Pinpoint the cell where the given text exists, returning its (x, y) midpoint coordinate. 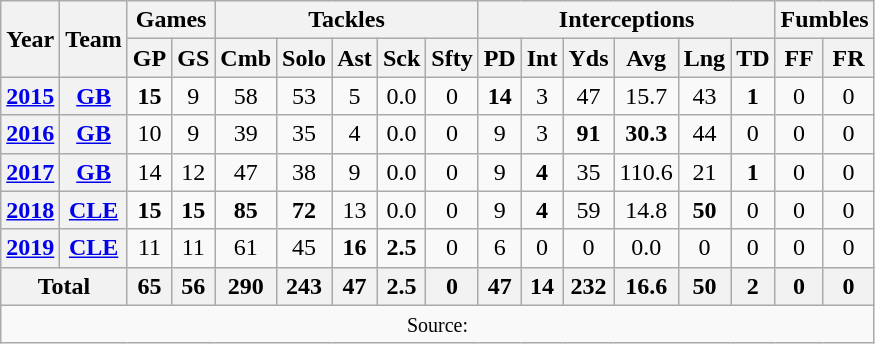
Sck (401, 58)
6 (500, 248)
21 (704, 172)
Fumbles (824, 20)
Avg (646, 58)
56 (194, 286)
232 (588, 286)
58 (246, 96)
Year (30, 39)
Int (542, 58)
Games (170, 20)
43 (704, 96)
Solo (304, 58)
2019 (30, 248)
GS (194, 58)
61 (246, 248)
Sfty (452, 58)
2017 (30, 172)
12 (194, 172)
PD (500, 58)
290 (246, 286)
Team (94, 39)
Interceptions (626, 20)
30.3 (646, 134)
5 (355, 96)
10 (149, 134)
GP (149, 58)
14.8 (646, 210)
2015 (30, 96)
243 (304, 286)
110.6 (646, 172)
85 (246, 210)
2016 (30, 134)
44 (704, 134)
Ast (355, 58)
45 (304, 248)
39 (246, 134)
16 (355, 248)
59 (588, 210)
Lng (704, 58)
2018 (30, 210)
38 (304, 172)
FR (848, 58)
Source: (438, 324)
53 (304, 96)
16.6 (646, 286)
Yds (588, 58)
Total (64, 286)
91 (588, 134)
TD (753, 58)
2 (753, 286)
Cmb (246, 58)
15.7 (646, 96)
13 (355, 210)
72 (304, 210)
Tackles (346, 20)
65 (149, 286)
FF (799, 58)
